Find where the given text appears and provide that cell's center as [X, Y] coordinate. 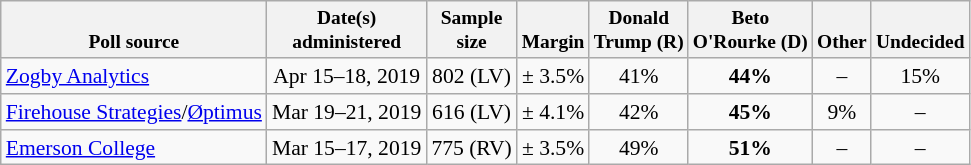
41% [638, 76]
BetoO'Rourke (D) [750, 30]
± 3.5% [553, 76]
Poll source [134, 30]
9% [842, 112]
45% [750, 112]
Zogby Analytics [134, 76]
42% [638, 112]
802 (LV) [472, 76]
Margin [553, 30]
Mar 19–21, 2019 [346, 112]
Samplesize [472, 30]
Apr 15–18, 2019 [346, 76]
Undecided [920, 30]
Firehouse Strategies/Øptimus [134, 112]
Other [842, 30]
15% [920, 76]
± 4.1% [553, 112]
DonaldTrump (R) [638, 30]
44% [750, 76]
616 (LV) [472, 112]
Date(s)administered [346, 30]
